Pinpoint the cell where the given text exists, returning its (X, Y) midpoint coordinate. 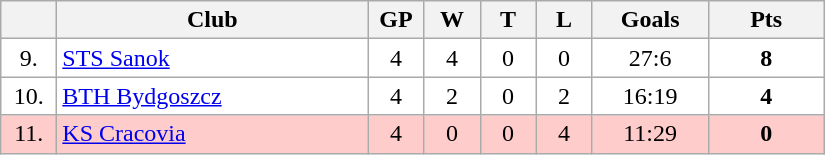
8 (766, 58)
Pts (766, 20)
11:29 (650, 134)
GP (396, 20)
T (508, 20)
BTH Bydgoszcz (212, 96)
10. (29, 96)
9. (29, 58)
Club (212, 20)
KS Cracovia (212, 134)
Goals (650, 20)
W (452, 20)
STS Sanok (212, 58)
L (564, 20)
16:19 (650, 96)
11. (29, 134)
27:6 (650, 58)
